For the text-containing cell, return its midpoint in (x, y) coordinate format. 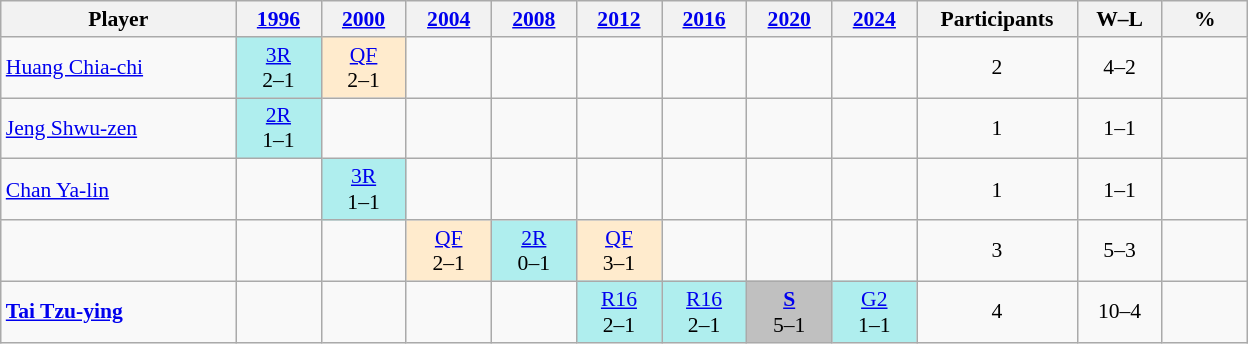
3R2–1 (278, 68)
4–2 (1120, 68)
2000 (364, 19)
G21–1 (874, 312)
2012 (618, 19)
Tai Tzu-ying (118, 312)
W–L (1120, 19)
% (1204, 19)
2004 (448, 19)
Player (118, 19)
Huang Chia-chi (118, 68)
2016 (704, 19)
10–4 (1120, 312)
Participants (997, 19)
5–3 (1120, 250)
S5–1 (790, 312)
Chan Ya-lin (118, 190)
2020 (790, 19)
2024 (874, 19)
2R0–1 (534, 250)
3 (997, 250)
QF3–1 (618, 250)
4 (997, 312)
2R1–1 (278, 128)
Jeng Shwu-zen (118, 128)
2008 (534, 19)
1996 (278, 19)
2 (997, 68)
3R1–1 (364, 190)
